Extract the (X, Y) coordinate from the center of the cell holding the provided text.  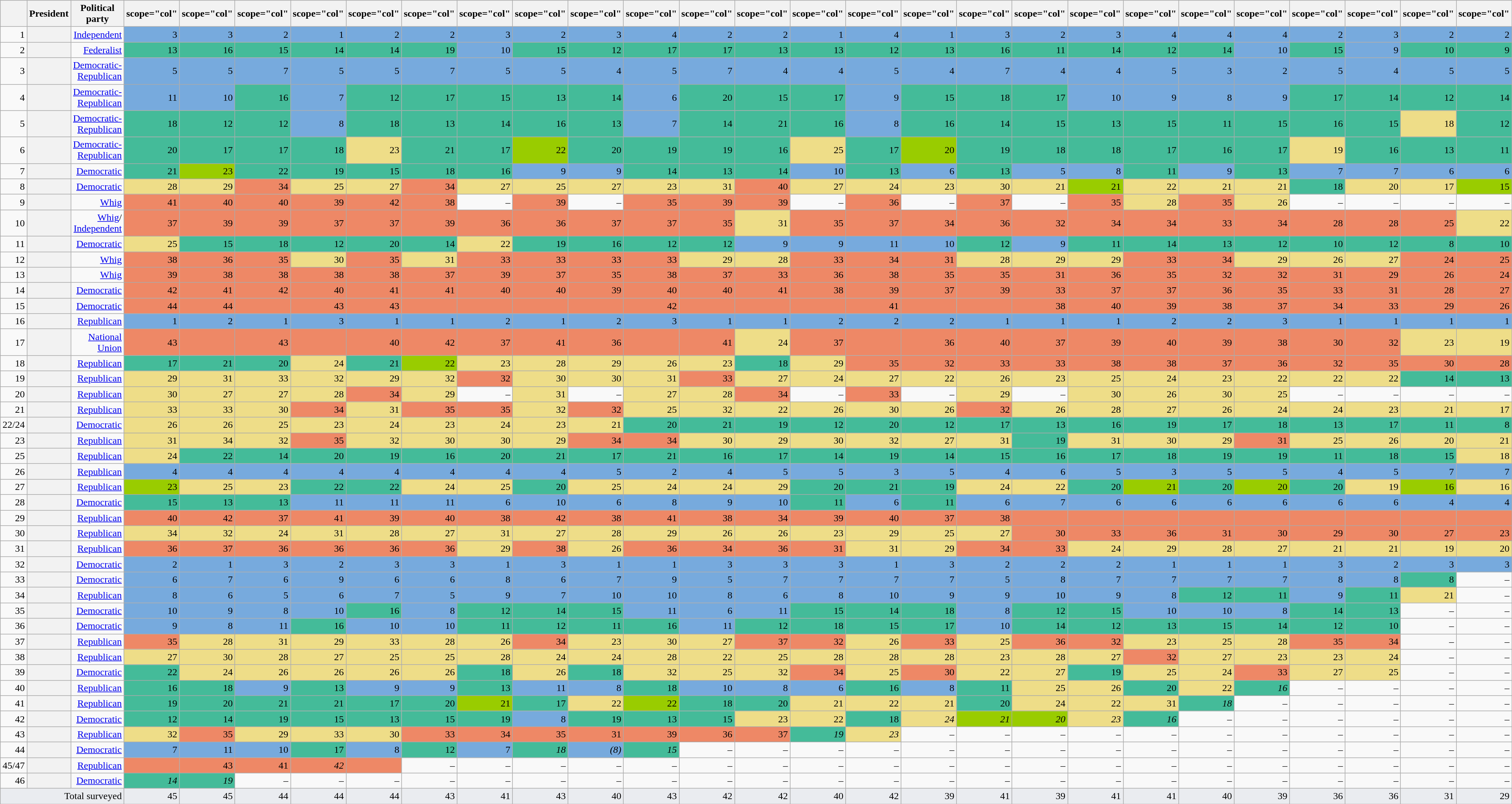
22/24 (14, 425)
National Union (97, 342)
45/47 (14, 765)
Independent (97, 35)
Whig/Independent (97, 223)
46 (14, 781)
Political party (97, 14)
Total surveyed (63, 796)
(8) (596, 750)
Federalist (97, 50)
President (49, 14)
